From the cell containing the given text, extract its center point as [x, y] coordinate. 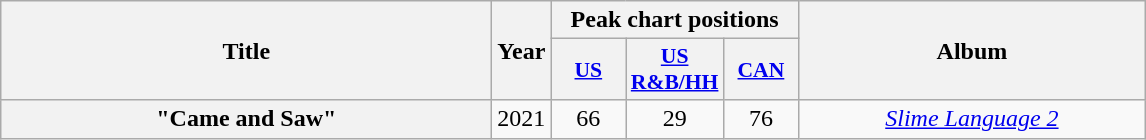
USR&B/HH [675, 70]
Slime Language 2 [972, 119]
29 [675, 119]
76 [760, 119]
2021 [522, 119]
Album [972, 50]
Title [246, 50]
US [588, 70]
Year [522, 50]
Peak chart positions [675, 20]
"Came and Saw" [246, 119]
66 [588, 119]
CAN [760, 70]
